Pinpoint the cell where the given text exists, returning its [x, y] midpoint coordinate. 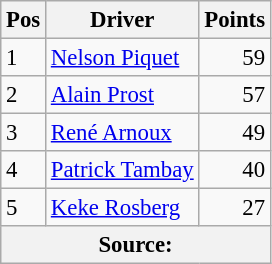
57 [234, 95]
1 [24, 58]
4 [24, 170]
3 [24, 133]
2 [24, 95]
Driver [122, 20]
Pos [24, 20]
40 [234, 170]
Keke Rosberg [122, 208]
5 [24, 208]
Source: [136, 245]
Nelson Piquet [122, 58]
49 [234, 133]
27 [234, 208]
Patrick Tambay [122, 170]
59 [234, 58]
René Arnoux [122, 133]
Alain Prost [122, 95]
Points [234, 20]
